Detect which cell encompasses the target text, then output its (x, y) center coordinate. 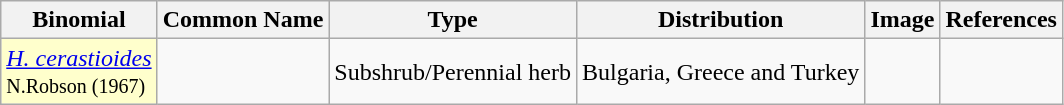
Bulgaria, Greece and Turkey (721, 72)
References (1002, 20)
Distribution (721, 20)
H. cerastioidesN.Robson (1967) (79, 72)
Type (453, 20)
Subshrub/Perennial herb (453, 72)
Common Name (243, 20)
Image (902, 20)
Binomial (79, 20)
